Extract the [x, y] coordinate from the center of the cell holding the provided text.  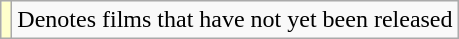
Denotes films that have not yet been released [235, 20]
